Locate the cell with the specified text and output its (x, y) center coordinate. 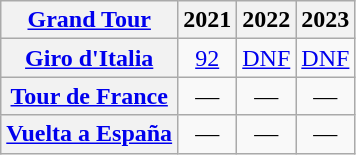
92 (208, 58)
2022 (266, 20)
Tour de France (90, 96)
2021 (208, 20)
Giro d'Italia (90, 58)
Vuelta a España (90, 134)
2023 (326, 20)
Grand Tour (90, 20)
